Determine the [X, Y] coordinate at the center of the cell enclosing the given text.  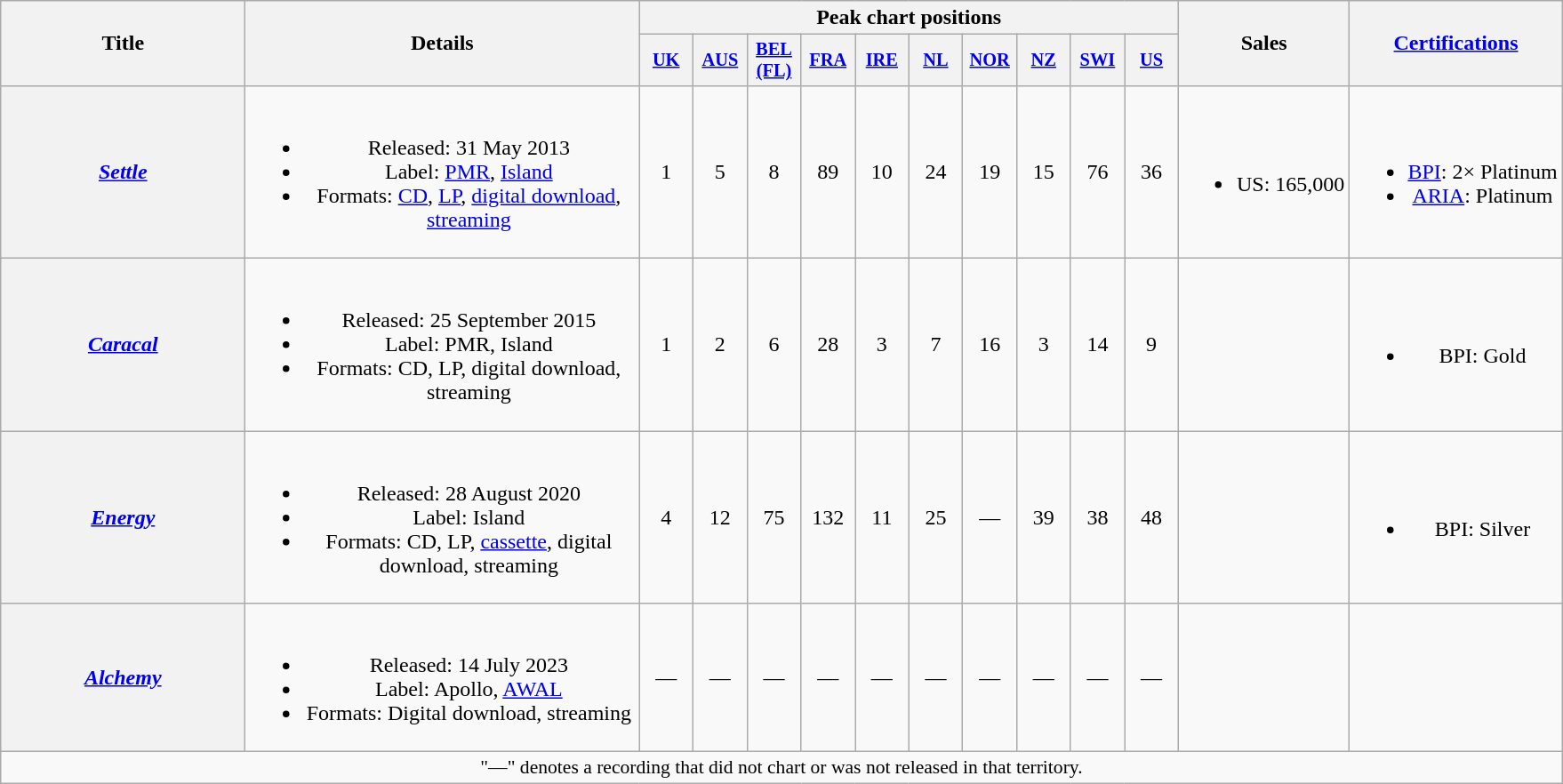
6 [773, 345]
24 [935, 172]
Title [123, 44]
11 [882, 517]
Energy [123, 517]
48 [1152, 517]
5 [720, 172]
132 [829, 517]
15 [1044, 172]
Details [443, 44]
Peak chart positions [909, 18]
Alchemy [123, 677]
28 [829, 345]
Released: 28 August 2020Label: IslandFormats: CD, LP, cassette, digital download, streaming [443, 517]
4 [667, 517]
Released: 31 May 2013Label: PMR, IslandFormats: CD, LP, digital download, streaming [443, 172]
25 [935, 517]
14 [1097, 345]
BPI: Silver [1456, 517]
Caracal [123, 345]
36 [1152, 172]
NZ [1044, 60]
NL [935, 60]
12 [720, 517]
16 [990, 345]
"—" denotes a recording that did not chart or was not released in that territory. [781, 768]
SWI [1097, 60]
AUS [720, 60]
Released: 14 July 2023Label: Apollo, AWALFormats: Digital download, streaming [443, 677]
76 [1097, 172]
US: 165,000 [1263, 172]
39 [1044, 517]
75 [773, 517]
10 [882, 172]
38 [1097, 517]
2 [720, 345]
Sales [1263, 44]
9 [1152, 345]
7 [935, 345]
BEL(FL) [773, 60]
US [1152, 60]
Settle [123, 172]
8 [773, 172]
19 [990, 172]
UK [667, 60]
Certifications [1456, 44]
89 [829, 172]
NOR [990, 60]
FRA [829, 60]
BPI: 2× PlatinumARIA: Platinum [1456, 172]
IRE [882, 60]
BPI: Gold [1456, 345]
Released: 25 September 2015Label: PMR, IslandFormats: CD, LP, digital download, streaming [443, 345]
